Find where the given text appears and provide that cell's center as (x, y) coordinate. 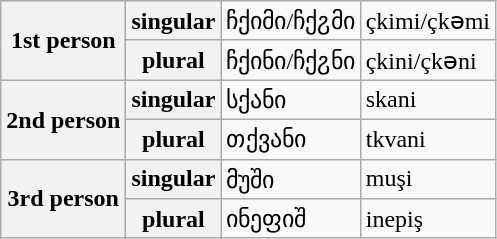
muşi (428, 179)
3rd person (64, 198)
ინეფიშ (290, 219)
მუში (290, 179)
თქვანი (290, 139)
1st person (64, 40)
çkini/çkəni (428, 60)
2nd person (64, 120)
skani (428, 100)
çkimi/çkəmi (428, 21)
სქანი (290, 100)
inepiş (428, 219)
ჩქინი/ჩქჷნი (290, 60)
tkvani (428, 139)
ჩქიმი/ჩქჷმი (290, 21)
